Find where the given text appears and provide that cell's center as [x, y] coordinate. 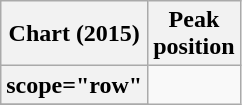
scope="row" [74, 85]
Peakposition [194, 34]
Chart (2015) [74, 34]
